Detect which cell encompasses the target text, then output its (X, Y) center coordinate. 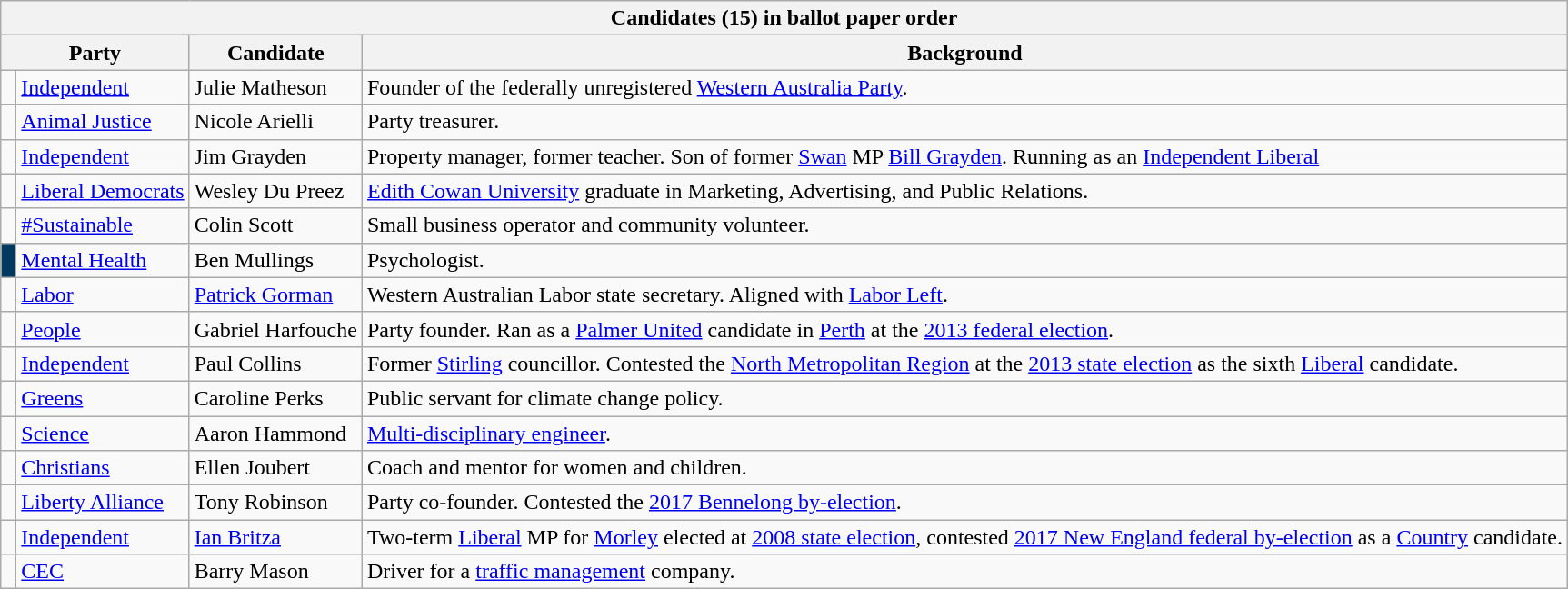
Julie Matheson (275, 87)
Colin Scott (275, 225)
Mental Health (103, 260)
Party treasurer. (964, 122)
Candidate (275, 53)
Edith Cowan University graduate in Marketing, Advertising, and Public Relations. (964, 191)
Wesley Du Preez (275, 191)
Public servant for climate change policy. (964, 398)
Aaron Hammond (275, 434)
Western Australian Labor state secretary. Aligned with Labor Left. (964, 294)
Greens (103, 398)
Caroline Perks (275, 398)
Ian Britza (275, 537)
Paul Collins (275, 364)
Patrick Gorman (275, 294)
Two-term Liberal MP for Morley elected at 2008 state election, contested 2017 New England federal by-election as a Country candidate. (964, 537)
#Sustainable (103, 225)
Candidates (15) in ballot paper order (784, 18)
Property manager, former teacher. Son of former Swan MP Bill Grayden. Running as an Independent Liberal (964, 156)
Founder of the federally unregistered Western Australia Party. (964, 87)
Psychologist. (964, 260)
Former Stirling councillor. Contested the North Metropolitan Region at the 2013 state election as the sixth Liberal candidate. (964, 364)
Party founder. Ran as a Palmer United candidate in Perth at the 2013 federal election. (964, 329)
Coach and mentor for women and children. (964, 468)
Ellen Joubert (275, 468)
Liberty Alliance (103, 503)
Science (103, 434)
Jim Grayden (275, 156)
Multi-disciplinary engineer. (964, 434)
Background (964, 53)
Tony Robinson (275, 503)
Driver for a traffic management company. (964, 572)
Barry Mason (275, 572)
Ben Mullings (275, 260)
Nicole Arielli (275, 122)
Animal Justice (103, 122)
Gabriel Harfouche (275, 329)
People (103, 329)
Labor (103, 294)
CEC (103, 572)
Party co-founder. Contested the 2017 Bennelong by-election. (964, 503)
Liberal Democrats (103, 191)
Small business operator and community volunteer. (964, 225)
Party (95, 53)
Christians (103, 468)
